Return the (X, Y) coordinate for the center point of the cell that contains the specified text.  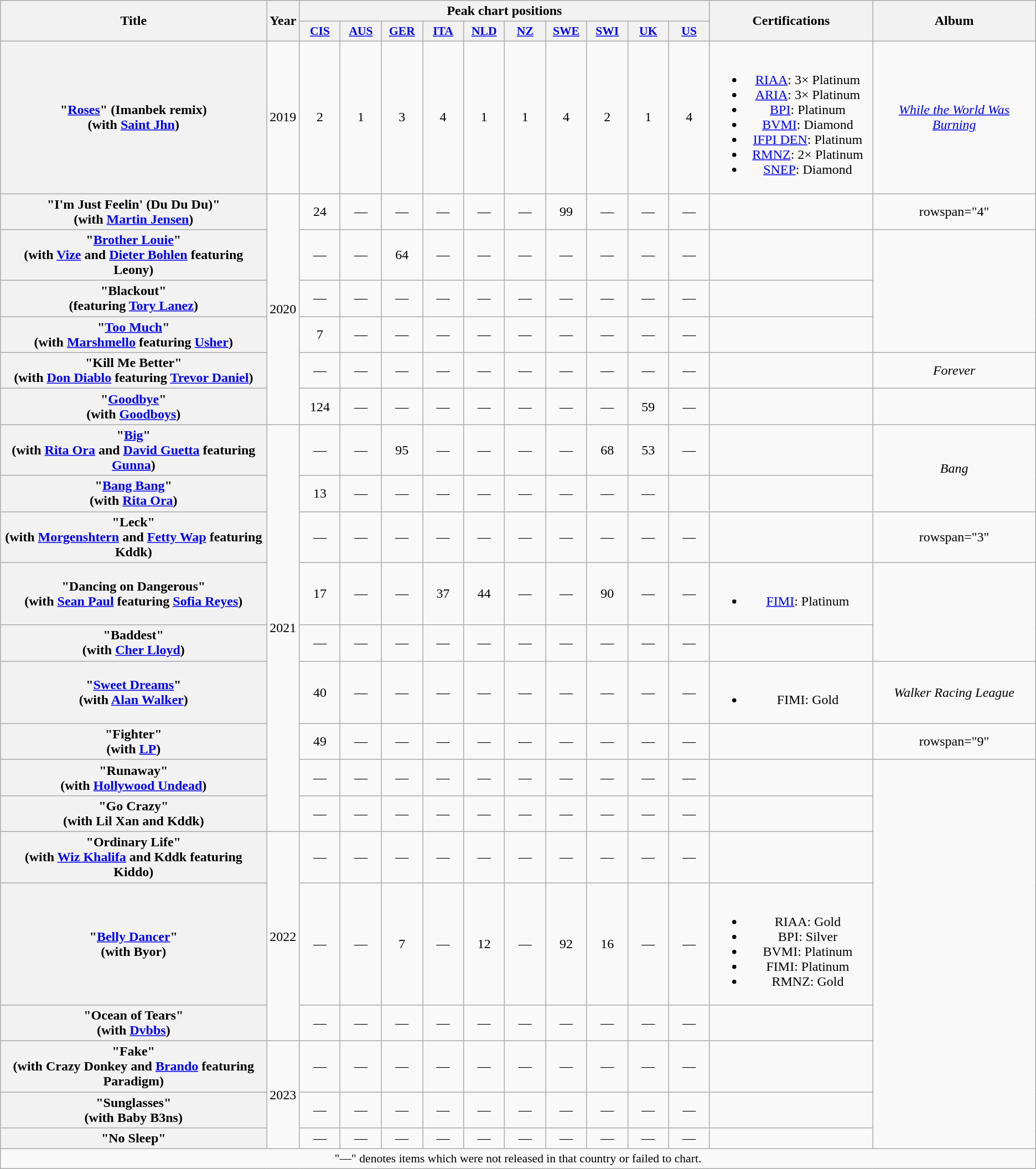
2023 (283, 1095)
US (689, 32)
Bang (954, 468)
"Ocean of Tears" (with Dvbbs) (134, 1023)
"Leck" (with Morgenshtern and Fetty Wap featuring Kddk) (134, 537)
124 (320, 406)
3 (402, 117)
NZ (525, 32)
"Goodbye" (with Goodboys) (134, 406)
"Brother Louie" (with Vize and Dieter Bohlen featuring Leony) (134, 255)
Forever (954, 371)
"Belly Dancer" (with Byor) (134, 943)
CIS (320, 32)
"Sunglasses"(with Baby B3ns) (134, 1110)
99 (566, 211)
"Kill Me Better" (with Don Diablo featuring Trevor Daniel) (134, 371)
AUS (361, 32)
FIMI: Gold (791, 692)
rowspan="4" (954, 211)
92 (566, 943)
90 (607, 593)
"Go Crazy" (with Lil Xan and Kddk) (134, 814)
"Ordinary Life" (with Wiz Khalifa and Kddk featuring Kiddo) (134, 857)
40 (320, 692)
"—" denotes items which were not released in that country or failed to chart. (518, 1159)
"I'm Just Feelin' (Du Du Du)" (with Martin Jensen) (134, 211)
2022 (283, 936)
59 (648, 406)
While the World Was Burning (954, 117)
FIMI: Platinum (791, 593)
ITA (443, 32)
68 (607, 450)
49 (320, 742)
2020 (283, 309)
64 (402, 255)
"Fake" (with Crazy Donkey and Brando featuring Paradigm) (134, 1067)
Title (134, 21)
95 (402, 450)
2019 (283, 117)
Year (283, 21)
Peak chart positions (505, 11)
rowspan="9" (954, 742)
rowspan="3" (954, 537)
Certifications (791, 21)
Walker Racing League (954, 692)
RIAA: GoldBPI: SilverBVMI: PlatinumFIMI: PlatinumRMNZ: Gold (791, 943)
Album (954, 21)
"Too Much" (with Marshmello featuring Usher) (134, 334)
2021 (283, 628)
"Roses" (Imanbek remix) (with Saint Jhn) (134, 117)
SWI (607, 32)
53 (648, 450)
SWE (566, 32)
44 (484, 593)
16 (607, 943)
"Bang Bang" (with Rita Ora) (134, 494)
"Big" (with Rita Ora and David Guetta featuring Gunna) (134, 450)
"Sweet Dreams" (with Alan Walker) (134, 692)
37 (443, 593)
UK (648, 32)
13 (320, 494)
"Fighter" (with LP) (134, 742)
"Runaway" (with Hollywood Undead) (134, 777)
"Dancing on Dangerous" (with Sean Paul featuring Sofia Reyes) (134, 593)
"No Sleep" (134, 1139)
24 (320, 211)
"Baddest" (with Cher Lloyd) (134, 643)
"Blackout" (featuring Tory Lanez) (134, 299)
GER (402, 32)
17 (320, 593)
12 (484, 943)
RIAA: 3× PlatinumARIA: 3× PlatinumBPI: PlatinumBVMI: DiamondIFPI DEN: PlatinumRMNZ: 2× PlatinumSNEP: Diamond (791, 117)
NLD (484, 32)
